Search for the cell housing the specified text and yield its [X, Y] center coordinate. 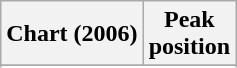
Chart (2006) [72, 34]
Peak position [189, 34]
